Output the (X, Y) coordinate of the center of the cell containing the given text.  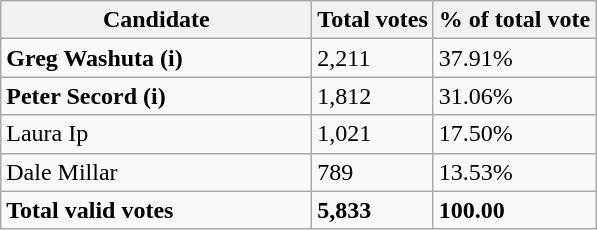
37.91% (514, 58)
17.50% (514, 134)
1,812 (373, 96)
2,211 (373, 58)
Candidate (156, 20)
Total votes (373, 20)
Laura Ip (156, 134)
31.06% (514, 96)
789 (373, 172)
Peter Secord (i) (156, 96)
Greg Washuta (i) (156, 58)
5,833 (373, 210)
Total valid votes (156, 210)
% of total vote (514, 20)
13.53% (514, 172)
1,021 (373, 134)
Dale Millar (156, 172)
100.00 (514, 210)
